Identify which cell holds the provided text, then report its [x, y] central coordinate. 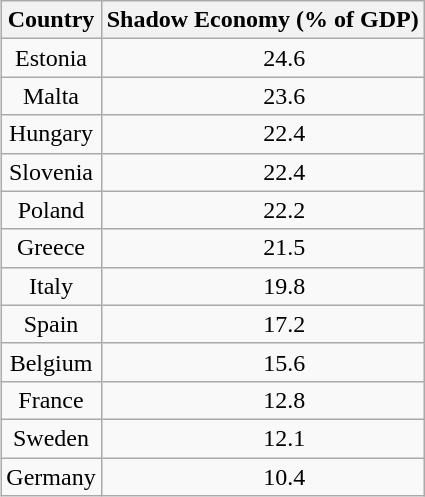
Greece [51, 248]
Hungary [51, 134]
12.8 [262, 400]
21.5 [262, 248]
Slovenia [51, 172]
22.2 [262, 210]
Italy [51, 286]
24.6 [262, 58]
France [51, 400]
Shadow Economy (% of GDP) [262, 20]
Country [51, 20]
Poland [51, 210]
12.1 [262, 438]
19.8 [262, 286]
23.6 [262, 96]
Belgium [51, 362]
17.2 [262, 324]
Germany [51, 477]
Sweden [51, 438]
Malta [51, 96]
10.4 [262, 477]
15.6 [262, 362]
Spain [51, 324]
Estonia [51, 58]
